Output the [X, Y] coordinate of the center of the cell containing the given text.  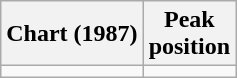
Peakposition [189, 34]
Chart (1987) [72, 34]
